Determine the (x, y) coordinate at the center of the cell enclosing the given text.  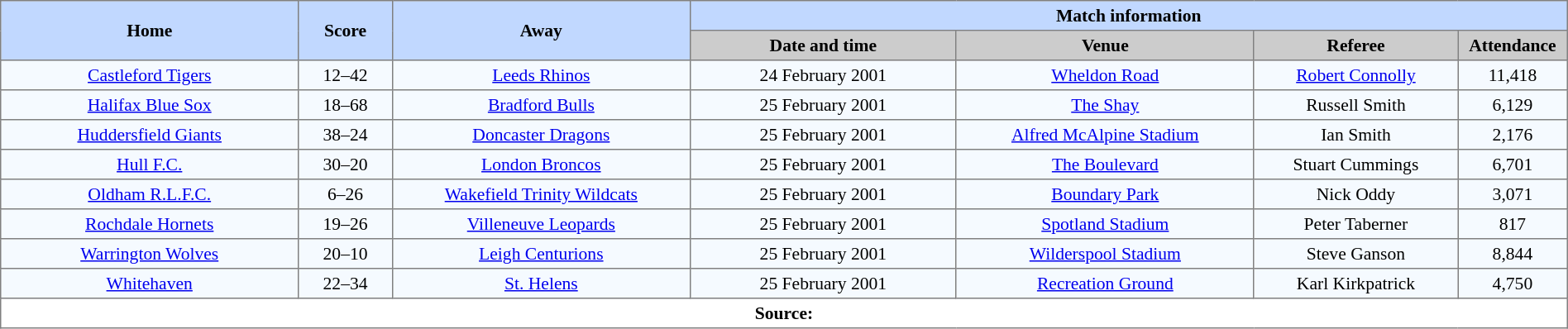
Ian Smith (1355, 135)
22–34 (346, 284)
Leeds Rhinos (541, 75)
Whitehaven (150, 284)
Spotland Stadium (1105, 224)
Castleford Tigers (150, 75)
Away (541, 31)
St. Helens (541, 284)
Doncaster Dragons (541, 135)
Referee (1355, 45)
Attendance (1513, 45)
Huddersfield Giants (150, 135)
Source: (784, 313)
Stuart Cummings (1355, 164)
2,176 (1513, 135)
4,750 (1513, 284)
Russell Smith (1355, 105)
20–10 (346, 254)
38–24 (346, 135)
6,129 (1513, 105)
Score (346, 31)
6,701 (1513, 164)
Nick Oddy (1355, 194)
30–20 (346, 164)
Villeneuve Leopards (541, 224)
Karl Kirkpatrick (1355, 284)
Wakefield Trinity Wildcats (541, 194)
Oldham R.L.F.C. (150, 194)
Boundary Park (1105, 194)
The Shay (1105, 105)
3,071 (1513, 194)
Bradford Bulls (541, 105)
Alfred McAlpine Stadium (1105, 135)
Halifax Blue Sox (150, 105)
Peter Taberner (1355, 224)
Recreation Ground (1105, 284)
Leigh Centurions (541, 254)
12–42 (346, 75)
11,418 (1513, 75)
The Boulevard (1105, 164)
24 February 2001 (823, 75)
Steve Ganson (1355, 254)
Wilderspool Stadium (1105, 254)
19–26 (346, 224)
London Broncos (541, 164)
Home (150, 31)
Hull F.C. (150, 164)
8,844 (1513, 254)
Match information (1128, 16)
Rochdale Hornets (150, 224)
Wheldon Road (1105, 75)
Robert Connolly (1355, 75)
817 (1513, 224)
6–26 (346, 194)
18–68 (346, 105)
Warrington Wolves (150, 254)
Venue (1105, 45)
Date and time (823, 45)
